Provide the [X, Y] coordinate of the cell's center where the given text is located.  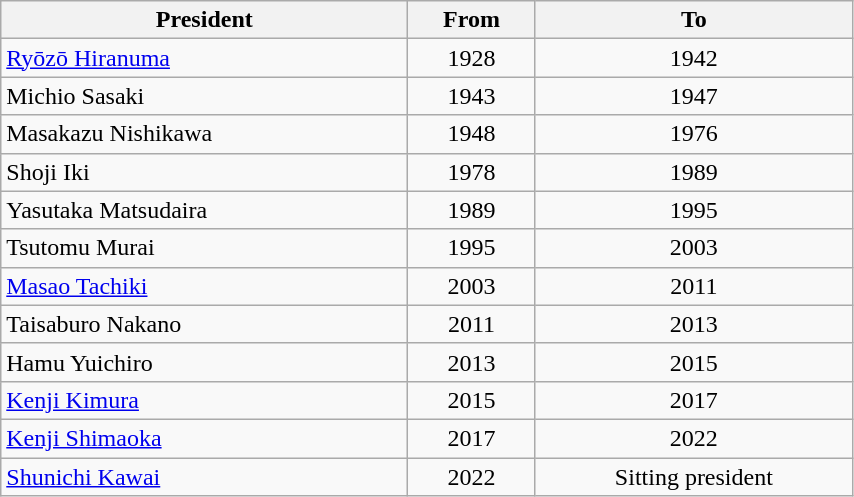
Shoji Iki [204, 172]
Yasutaka Matsudaira [204, 210]
1943 [472, 96]
To [694, 20]
Kenji Kimura [204, 400]
Masao Tachiki [204, 286]
Kenji Shimaoka [204, 438]
From [472, 20]
Michio Sasaki [204, 96]
1942 [694, 58]
Sitting president [694, 477]
Masakazu Nishikawa [204, 134]
Tsutomu Murai [204, 248]
Shunichi Kawai [204, 477]
President [204, 20]
1947 [694, 96]
1948 [472, 134]
1928 [472, 58]
Ryōzō Hiranuma [204, 58]
1976 [694, 134]
1978 [472, 172]
Taisaburo Nakano [204, 324]
Hamu Yuichiro [204, 362]
